Locate the cell with the specified text and output its (x, y) center coordinate. 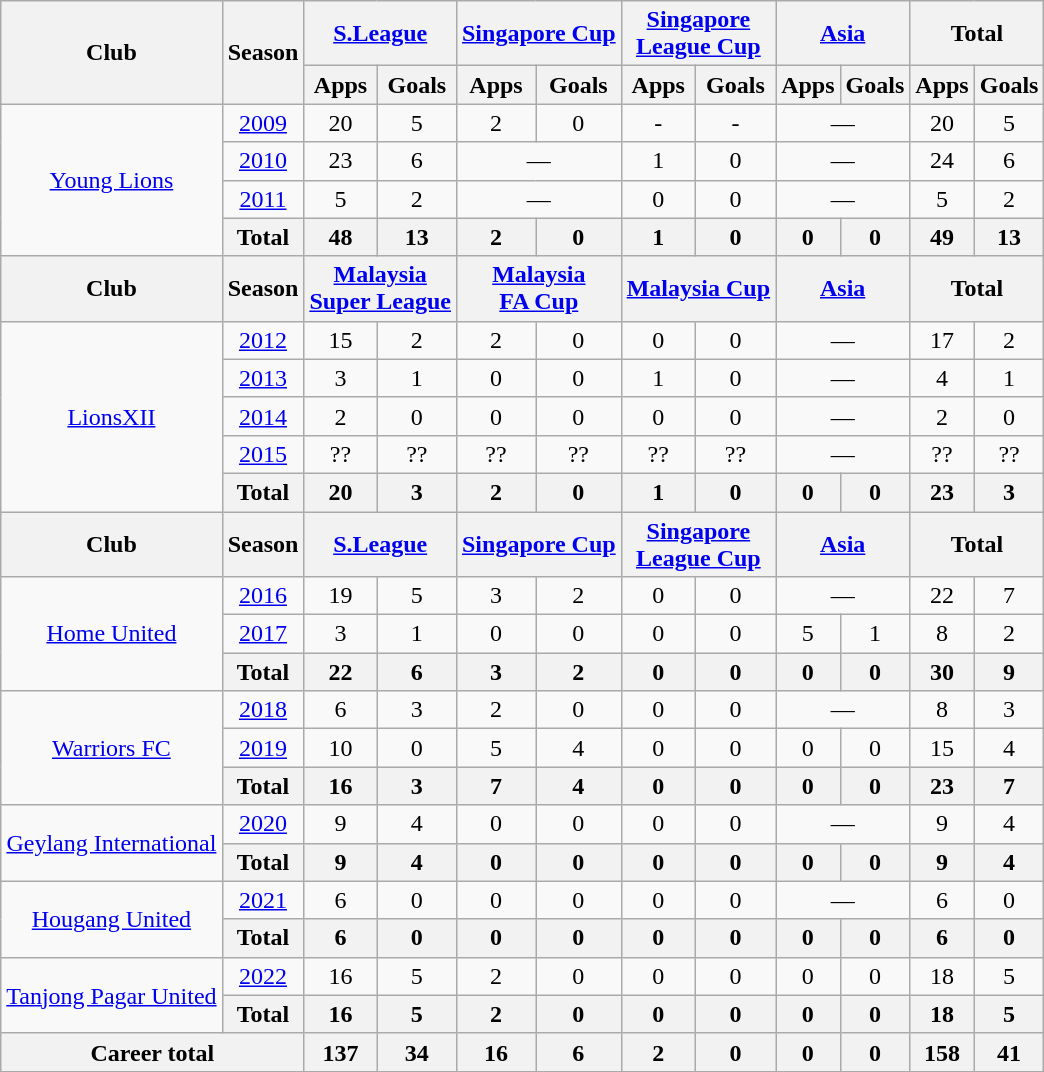
2012 (263, 340)
2011 (263, 199)
Geylang International (112, 843)
MalaysiaSuper League (380, 288)
2020 (263, 824)
2017 (263, 634)
34 (416, 1052)
2019 (263, 748)
17 (942, 340)
LionsXII (112, 416)
2009 (263, 123)
30 (942, 672)
2013 (263, 378)
158 (942, 1052)
2014 (263, 416)
2016 (263, 596)
Warriors FC (112, 748)
Tanjong Pagar United (112, 995)
2022 (263, 976)
19 (340, 596)
2010 (263, 161)
2015 (263, 454)
Career total (152, 1052)
49 (942, 237)
48 (340, 237)
10 (340, 748)
41 (1009, 1052)
2018 (263, 710)
2021 (263, 900)
24 (942, 161)
Malaysia Cup (698, 288)
Hougang United (112, 919)
MalaysiaFA Cup (538, 288)
Home United (112, 634)
Young Lions (112, 180)
137 (340, 1052)
